Output the (X, Y) coordinate of the center of the cell containing the given text.  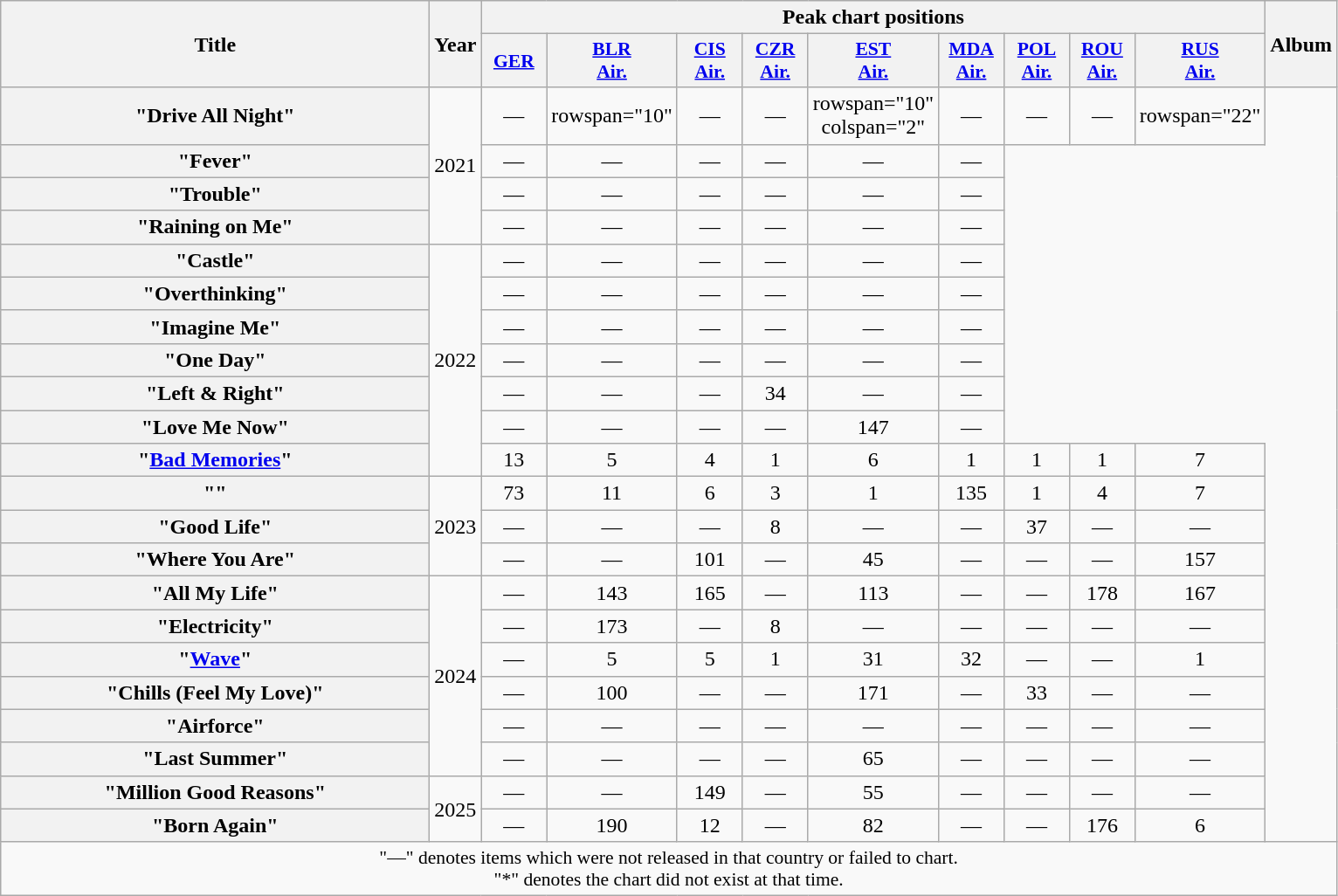
113 (873, 593)
3 (776, 493)
"" (215, 493)
GER (514, 61)
176 (1102, 825)
Title (215, 44)
2022 (456, 360)
"Drive All Night" (215, 115)
Year (456, 44)
31 (873, 659)
ROUAir. (1102, 61)
65 (873, 759)
"Million Good Reasons" (215, 792)
Album (1301, 44)
190 (612, 825)
55 (873, 792)
12 (709, 825)
CZRAir. (776, 61)
34 (776, 393)
11 (612, 493)
147 (873, 427)
178 (1102, 593)
2025 (456, 809)
2021 (456, 166)
45 (873, 560)
"Fever" (215, 161)
13 (514, 460)
"—" denotes items which were not released in that country or failed to chart."*" denotes the chart did not exist at that time. (669, 868)
37 (1038, 527)
"Trouble" (215, 194)
157 (1200, 560)
"Born Again" (215, 825)
143 (612, 593)
"Imagine Me" (215, 327)
BLRAir. (612, 61)
149 (709, 792)
MDAAir. (971, 61)
ESTAir. (873, 61)
"Airforce" (215, 726)
33 (1038, 693)
82 (873, 825)
Peak chart positions (873, 17)
73 (514, 493)
2023 (456, 527)
"Where You Are" (215, 560)
rowspan="10" colspan="2" (873, 115)
"Chills (Feel My Love)" (215, 693)
RUSAir. (1200, 61)
101 (709, 560)
rowspan="10" (612, 115)
167 (1200, 593)
"Bad Memories" (215, 460)
32 (971, 659)
2024 (456, 676)
173 (612, 626)
CISAir. (709, 61)
"Raining on Me" (215, 227)
"One Day" (215, 360)
"Castle" (215, 260)
"Overthinking" (215, 293)
"Good Life" (215, 527)
100 (612, 693)
POLAir. (1038, 61)
"Left & Right" (215, 393)
135 (971, 493)
"Last Summer" (215, 759)
"Electricity" (215, 626)
"All My Life" (215, 593)
rowspan="22" (1200, 115)
165 (709, 593)
"Wave" (215, 659)
171 (873, 693)
"Love Me Now" (215, 427)
